Output the [x, y] coordinate of the center of the cell containing the given text.  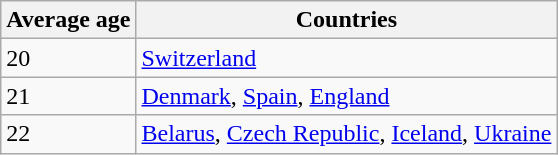
Average age [68, 20]
21 [68, 96]
Switzerland [346, 58]
20 [68, 58]
22 [68, 134]
Countries [346, 20]
Denmark, Spain, England [346, 96]
Belarus, Czech Republic, Iceland, Ukraine [346, 134]
